From the cell containing the given text, extract its center point as [X, Y] coordinate. 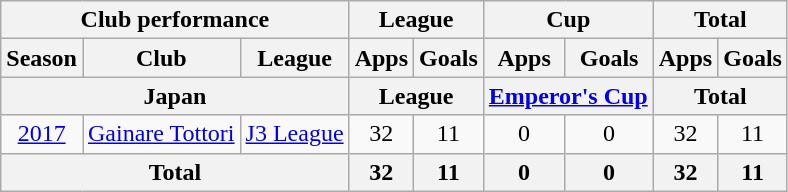
Gainare Tottori [161, 134]
Cup [568, 20]
Emperor's Cup [568, 96]
Club performance [175, 20]
2017 [42, 134]
Season [42, 58]
Club [161, 58]
J3 League [294, 134]
Japan [175, 96]
